Identify which cell holds the provided text, then report its (x, y) central coordinate. 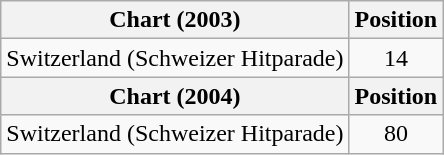
Chart (2003) (175, 20)
14 (396, 58)
Chart (2004) (175, 96)
80 (396, 134)
